Extract the [x, y] coordinate from the center of the cell holding the provided text.  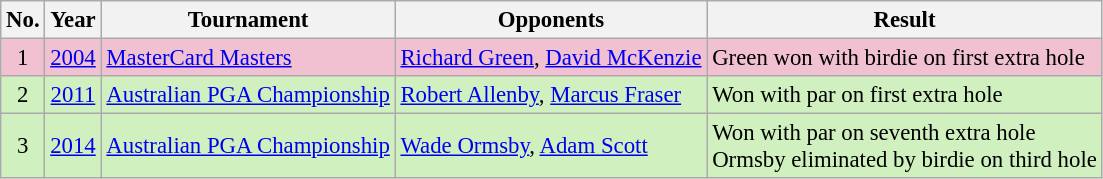
Robert Allenby, Marcus Fraser [551, 95]
2014 [73, 146]
2004 [73, 58]
Tournament [248, 20]
Richard Green, David McKenzie [551, 58]
1 [23, 58]
3 [23, 146]
Won with par on first extra hole [904, 95]
Result [904, 20]
2011 [73, 95]
Green won with birdie on first extra hole [904, 58]
Year [73, 20]
2 [23, 95]
Opponents [551, 20]
Wade Ormsby, Adam Scott [551, 146]
Won with par on seventh extra holeOrmsby eliminated by birdie on third hole [904, 146]
No. [23, 20]
MasterCard Masters [248, 58]
